Detect which cell encompasses the target text, then output its [x, y] center coordinate. 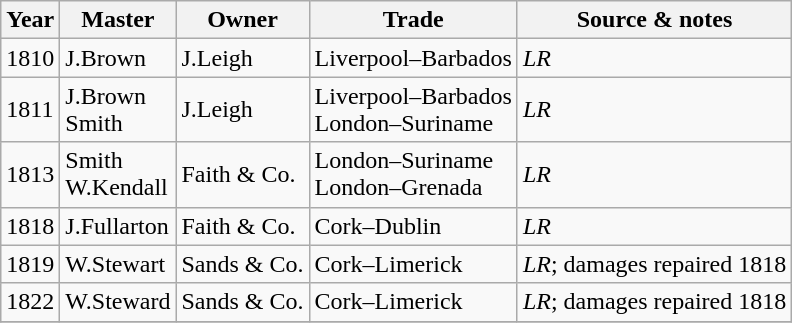
J.BrownSmith [118, 110]
1813 [30, 174]
1818 [30, 226]
1811 [30, 110]
1810 [30, 58]
Cork–Dublin [413, 226]
J.Brown [118, 58]
1822 [30, 302]
Trade [413, 20]
W.Stewart [118, 264]
Master [118, 20]
1819 [30, 264]
Source & notes [654, 20]
Year [30, 20]
London–SurinameLondon–Grenada [413, 174]
Liverpool–BarbadosLondon–Suriname [413, 110]
J.Fullarton [118, 226]
Liverpool–Barbados [413, 58]
SmithW.Kendall [118, 174]
Owner [242, 20]
W.Steward [118, 302]
